Identify which cell holds the provided text, then report its [x, y] central coordinate. 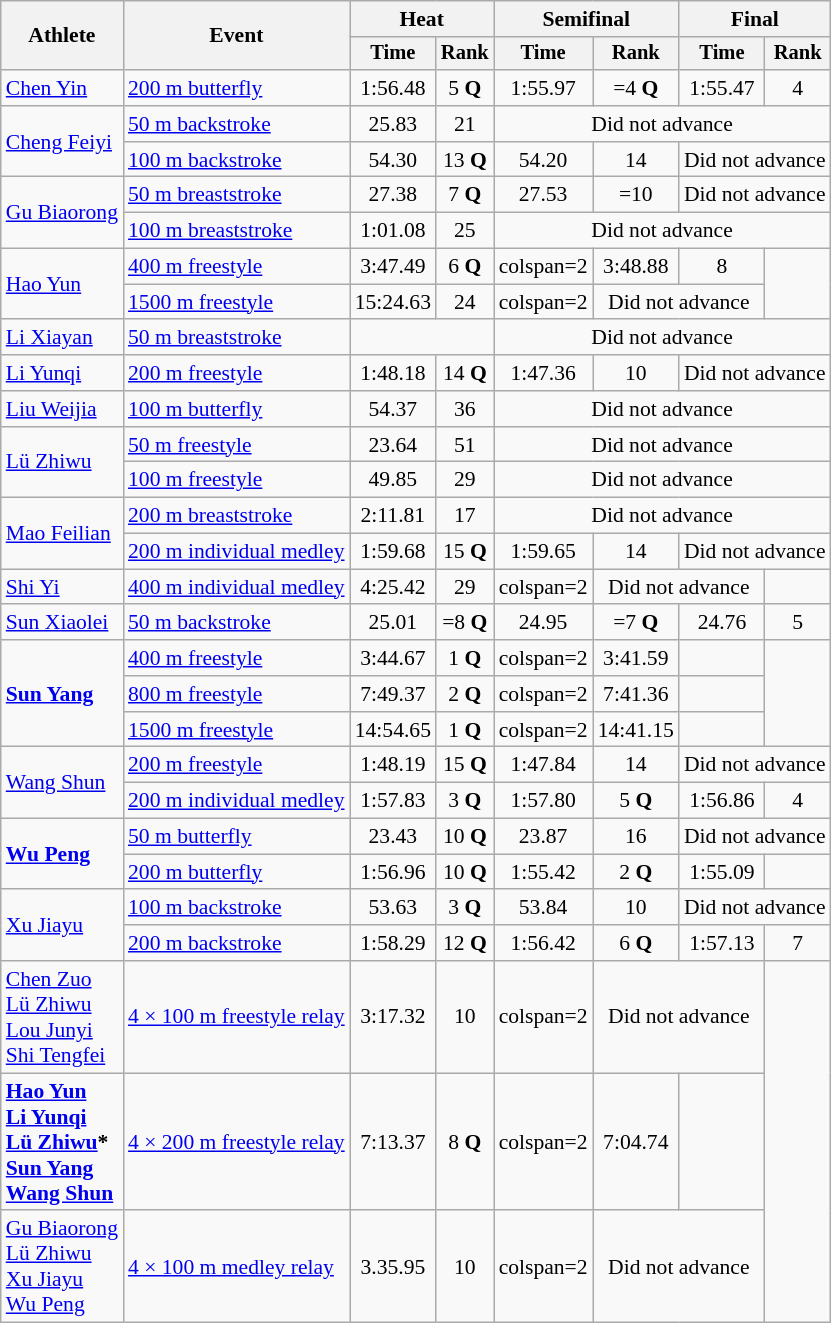
4 × 200 m freestyle relay [236, 1142]
1:56.86 [722, 801]
Gu BiaorongLü ZhiwuXu JiayuWu Peng [62, 1267]
Event [236, 36]
Chen Yin [62, 88]
800 m freestyle [236, 694]
Hao YunLi YunqiLü Zhiwu*Sun YangWang Shun [62, 1142]
Liu Weijia [62, 409]
1:48.19 [393, 765]
25 [465, 231]
25.83 [393, 124]
100 m butterfly [236, 409]
7 [798, 943]
Chen ZuoLü ZhiwuLou JunyiShi Tengfei [62, 1017]
27.38 [393, 195]
24 [465, 302]
8 Q [465, 1142]
Athlete [62, 36]
1:56.42 [544, 943]
2:11.81 [393, 516]
1:59.65 [544, 552]
=8 Q [465, 623]
13 Q [465, 160]
3:17.32 [393, 1017]
Xu Jiayu [62, 926]
=4 Q [636, 88]
53.63 [393, 908]
1:55.97 [544, 88]
100 m breaststroke [236, 231]
21 [465, 124]
4:25.42 [393, 587]
Gu Biaorong [62, 212]
7:41.36 [636, 694]
=7 Q [636, 623]
1:57.83 [393, 801]
1:58.29 [393, 943]
Wu Peng [62, 854]
54.20 [544, 160]
27.53 [544, 195]
23.87 [544, 837]
24.76 [722, 623]
7:04.74 [636, 1142]
14 Q [465, 373]
1:55.47 [722, 88]
15:24.63 [393, 302]
54.37 [393, 409]
1:47.36 [544, 373]
54.30 [393, 160]
7:13.37 [393, 1142]
16 [636, 837]
100 m freestyle [236, 480]
14:41.15 [636, 730]
4 × 100 m freestyle relay [236, 1017]
4 × 100 m medley relay [236, 1267]
50 m butterfly [236, 837]
7:49.37 [393, 694]
25.01 [393, 623]
14:54.65 [393, 730]
3.35.95 [393, 1267]
Semifinal [586, 19]
Sun Yang [62, 694]
Sun Xiaolei [62, 623]
53.84 [544, 908]
51 [465, 445]
Mao Feilian [62, 534]
1:56.96 [393, 872]
Li Xiayan [62, 338]
3:48.88 [636, 267]
1:55.42 [544, 872]
Li Yunqi [62, 373]
49.85 [393, 480]
Shi Yi [62, 587]
1:48.18 [393, 373]
200 m breaststroke [236, 516]
12 Q [465, 943]
1:56.48 [393, 88]
Lü Zhiwu [62, 462]
50 m freestyle [236, 445]
Heat [422, 19]
=10 [636, 195]
Wang Shun [62, 782]
Final [755, 19]
200 m backstroke [236, 943]
17 [465, 516]
400 m individual medley [236, 587]
8 [722, 267]
3:47.49 [393, 267]
23.43 [393, 837]
36 [465, 409]
1:57.13 [722, 943]
Hao Yun [62, 284]
24.95 [544, 623]
1:55.09 [722, 872]
Cheng Feiyi [62, 142]
3:41.59 [636, 658]
7 Q [465, 195]
5 [798, 623]
1:59.68 [393, 552]
1:57.80 [544, 801]
23.64 [393, 445]
1:47.84 [544, 765]
3:44.67 [393, 658]
1:01.08 [393, 231]
